Provide the [X, Y] coordinate of the cell's center where the given text is located.  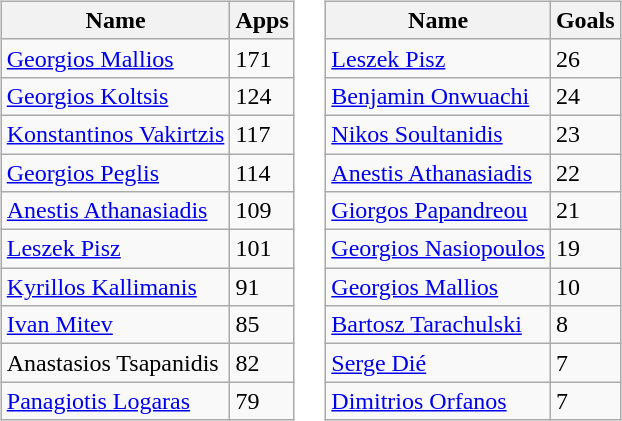
91 [262, 287]
79 [262, 401]
Dimitrios Orfanos [438, 401]
Apps [262, 20]
171 [262, 58]
10 [585, 287]
Ivan Mitev [116, 325]
114 [262, 173]
23 [585, 134]
26 [585, 58]
Georgios Peglis [116, 173]
Giorgos Papandreou [438, 211]
22 [585, 173]
Georgios Koltsis [116, 96]
Bartosz Tarachulski [438, 325]
Anastasios Tsapanidis [116, 363]
Goals [585, 20]
Serge Dié [438, 363]
82 [262, 363]
Benjamin Onwuachi [438, 96]
24 [585, 96]
124 [262, 96]
21 [585, 211]
Nikos Soultanidis [438, 134]
19 [585, 249]
117 [262, 134]
Konstantinos Vakirtzis [116, 134]
8 [585, 325]
Georgios Nasiopoulos [438, 249]
85 [262, 325]
109 [262, 211]
Panagiotis Logaras [116, 401]
Kyrillos Kallimanis [116, 287]
101 [262, 249]
